For the text-containing cell, return its midpoint in (X, Y) coordinate format. 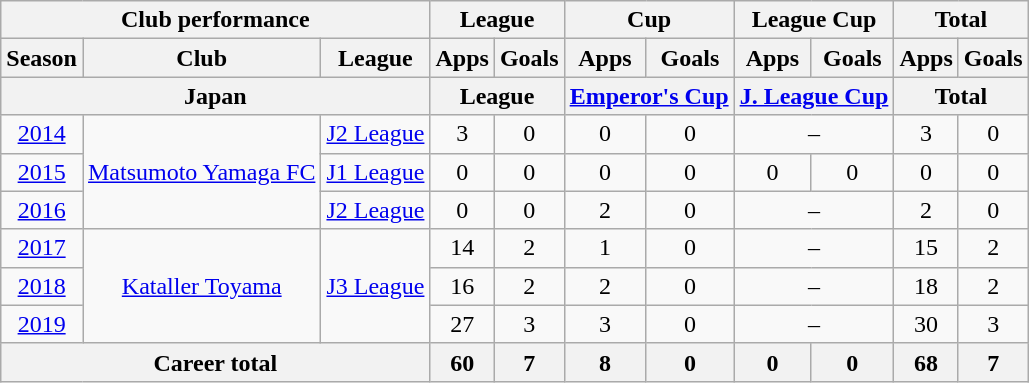
Club performance (216, 20)
18 (926, 286)
27 (462, 324)
League Cup (814, 20)
68 (926, 362)
2019 (42, 324)
30 (926, 324)
J3 League (376, 286)
Emperor's Cup (649, 96)
Kataller Toyama (201, 286)
60 (462, 362)
2016 (42, 210)
14 (462, 248)
Career total (216, 362)
16 (462, 286)
2018 (42, 286)
2015 (42, 172)
Season (42, 58)
J1 League (376, 172)
Matsumoto Yamaga FC (201, 172)
2014 (42, 134)
Club (201, 58)
1 (605, 248)
Japan (216, 96)
Cup (649, 20)
8 (605, 362)
2017 (42, 248)
15 (926, 248)
J. League Cup (814, 96)
